Identify which cell holds the provided text, then report its [X, Y] central coordinate. 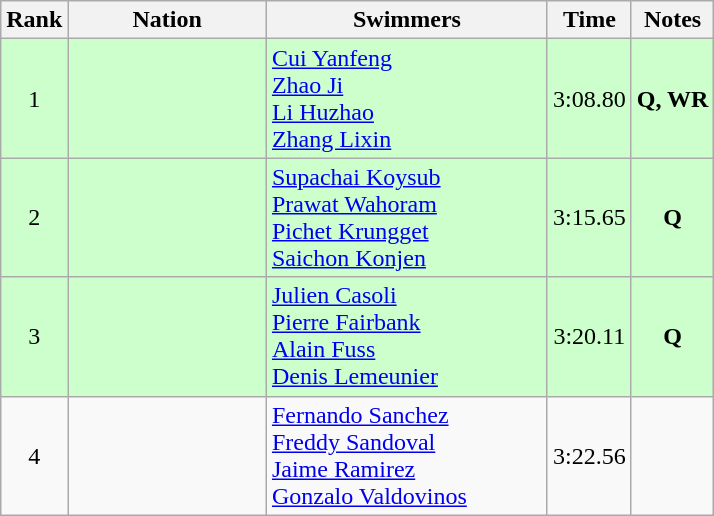
Q, WR [672, 98]
3:15.65 [589, 218]
Cui Yanfeng Zhao Ji Li Huzhao Zhang Lixin [406, 98]
Notes [672, 20]
Time [589, 20]
3:08.80 [589, 98]
4 [34, 456]
Supachai Koysub Prawat Wahoram Pichet Krungget Saichon Konjen [406, 218]
2 [34, 218]
Swimmers [406, 20]
1 [34, 98]
3:22.56 [589, 456]
Rank [34, 20]
Fernando Sanchez Freddy Sandoval Jaime Ramirez Gonzalo Valdovinos [406, 456]
Julien Casoli Pierre Fairbank Alain Fuss Denis Lemeunier [406, 336]
3 [34, 336]
3:20.11 [589, 336]
Nation [168, 20]
